Determine the [X, Y] coordinate at the center of the cell enclosing the given text.  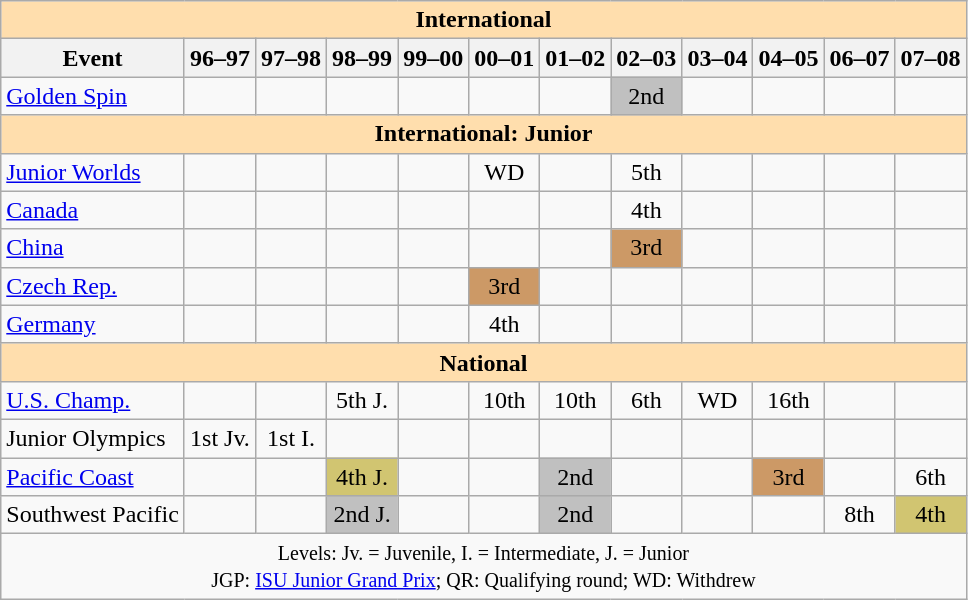
07–08 [930, 58]
8th [860, 515]
5th [646, 172]
01–02 [576, 58]
Golden Spin [93, 96]
Southwest Pacific [93, 515]
Germany [93, 324]
03–04 [718, 58]
98–99 [362, 58]
1st I. [292, 438]
Czech Rep. [93, 286]
04–05 [788, 58]
International [484, 20]
4th J. [362, 477]
99–00 [434, 58]
China [93, 248]
Canada [93, 210]
16th [788, 400]
00–01 [504, 58]
International: Junior [484, 134]
96–97 [220, 58]
Event [93, 58]
1st Jv. [220, 438]
National [484, 362]
02–03 [646, 58]
Levels: Jv. = Juvenile, I. = Intermediate, J. = Junior JGP: ISU Junior Grand Prix; QR: Qualifying round; WD: Withdrew [484, 566]
U.S. Champ. [93, 400]
97–98 [292, 58]
Junior Olympics [93, 438]
5th J. [362, 400]
06–07 [860, 58]
2nd J. [362, 515]
Junior Worlds [93, 172]
Pacific Coast [93, 477]
